Determine the [X, Y] coordinate at the center of the cell enclosing the given text.  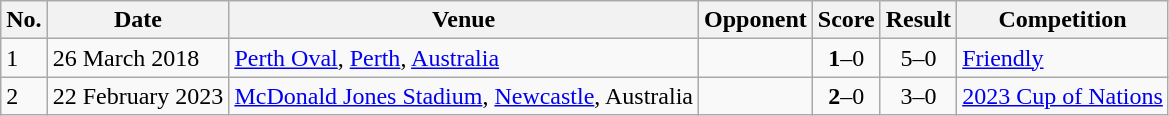
McDonald Jones Stadium, Newcastle, Australia [464, 96]
22 February 2023 [138, 96]
Result [918, 20]
2 [24, 96]
Competition [1063, 20]
Venue [464, 20]
26 March 2018 [138, 58]
5–0 [918, 58]
Opponent [756, 20]
Friendly [1063, 58]
Date [138, 20]
2–0 [846, 96]
3–0 [918, 96]
1 [24, 58]
No. [24, 20]
Perth Oval, Perth, Australia [464, 58]
Score [846, 20]
1–0 [846, 58]
2023 Cup of Nations [1063, 96]
